Scan for the cell matching the given text and deliver its (x, y) coordinate at center. 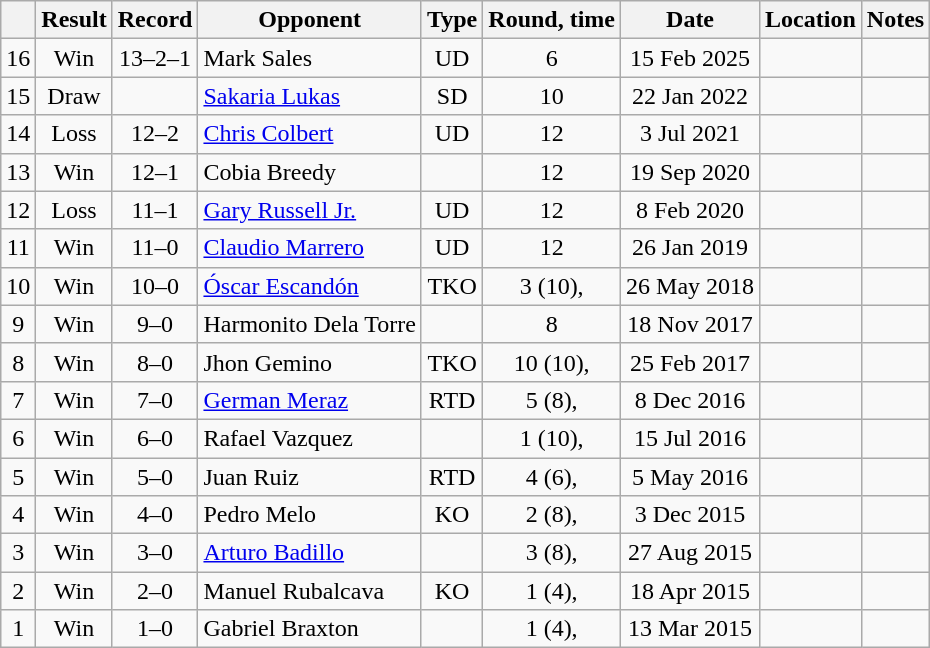
18 Apr 2015 (690, 591)
3 (8), (552, 553)
Result (74, 20)
Jhon Gemino (310, 362)
4 (6), (552, 477)
9 (18, 324)
Type (452, 20)
25 Feb 2017 (690, 362)
4–0 (155, 515)
26 May 2018 (690, 286)
8 Dec 2016 (690, 400)
19 Sep 2020 (690, 172)
3–0 (155, 553)
9–0 (155, 324)
Sakaria Lukas (310, 96)
27 Aug 2015 (690, 553)
5 (8), (552, 400)
Claudio Marrero (310, 248)
1–0 (155, 629)
5 May 2016 (690, 477)
13–2–1 (155, 58)
7 (18, 400)
13 (18, 172)
Gabriel Braxton (310, 629)
22 Jan 2022 (690, 96)
Opponent (310, 20)
12–1 (155, 172)
18 Nov 2017 (690, 324)
Date (690, 20)
3 (18, 553)
Location (811, 20)
11–1 (155, 210)
3 (10), (552, 286)
2 (8), (552, 515)
13 Mar 2015 (690, 629)
6–0 (155, 438)
SD (452, 96)
5–0 (155, 477)
11–0 (155, 248)
15 Feb 2025 (690, 58)
7–0 (155, 400)
3 Jul 2021 (690, 134)
Juan Ruiz (310, 477)
2 (18, 591)
12–2 (155, 134)
Arturo Badillo (310, 553)
8 Feb 2020 (690, 210)
1 (18, 629)
15 Jul 2016 (690, 438)
Óscar Escandón (310, 286)
Harmonito Dela Torre (310, 324)
Gary Russell Jr. (310, 210)
10 (10), (552, 362)
8–0 (155, 362)
Mark Sales (310, 58)
Record (155, 20)
11 (18, 248)
4 (18, 515)
10–0 (155, 286)
Round, time (552, 20)
Chris Colbert (310, 134)
16 (18, 58)
Manuel Rubalcava (310, 591)
15 (18, 96)
1 (10), (552, 438)
Rafael Vazquez (310, 438)
5 (18, 477)
Notes (895, 20)
26 Jan 2019 (690, 248)
Pedro Melo (310, 515)
14 (18, 134)
German Meraz (310, 400)
Cobia Breedy (310, 172)
3 Dec 2015 (690, 515)
2–0 (155, 591)
Draw (74, 96)
